Search for the cell housing the specified text and yield its [X, Y] center coordinate. 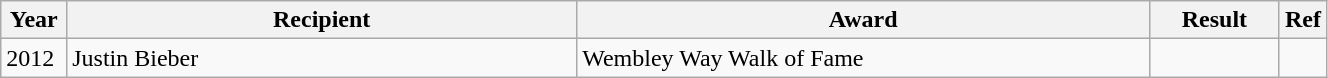
2012 [34, 58]
Ref [1302, 20]
Recipient [322, 20]
Award [864, 20]
Wembley Way Walk of Fame [864, 58]
Justin Bieber [322, 58]
Year [34, 20]
Result [1214, 20]
